Search for the cell housing the specified text and yield its (x, y) center coordinate. 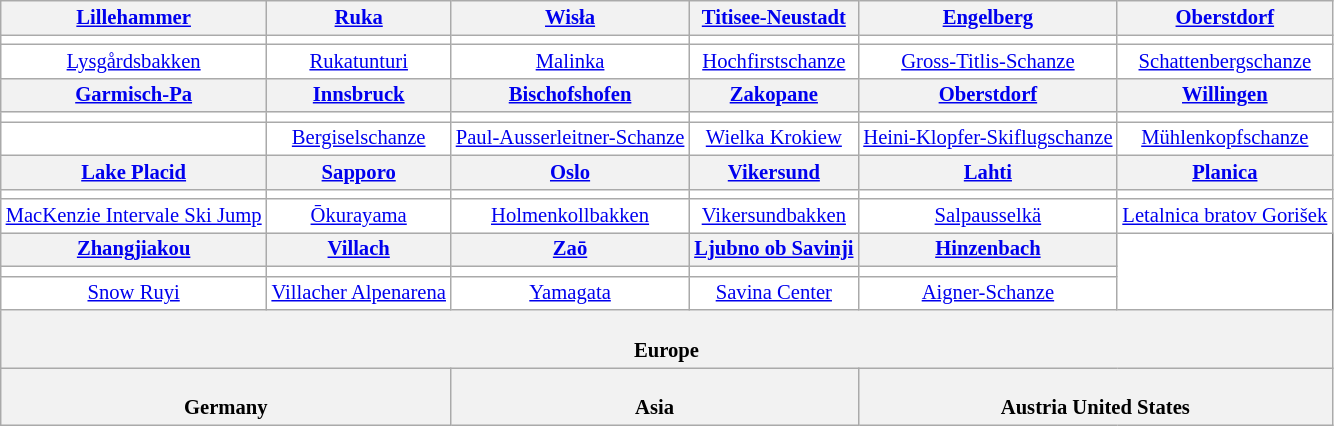
Savina Center (774, 293)
Zakopane (774, 95)
Gross-Titlis-Schanze (988, 61)
Garmisch-Pa (134, 95)
Paul-Ausserleitner-Schanze (570, 138)
Oslo (570, 172)
Malinka (570, 61)
Letalnica bratov Gorišek (1224, 215)
MacKenzie Intervale Ski Jump (134, 215)
Wielka Krokiew (774, 138)
Asia (655, 396)
Zaō (570, 249)
Bergiselschanze (359, 138)
Vikersundbakken (774, 215)
Ōkurayama (359, 215)
Vikersund (774, 172)
Lake Placid (134, 172)
Lysgårdsbakken (134, 61)
Titisee-Neustadt (774, 17)
Europe (666, 339)
Innsbruck (359, 95)
Bischofshofen (570, 95)
Lahti (988, 172)
Planica (1224, 172)
Germany (226, 396)
Wisła (570, 17)
Ljubno ob Savinji (774, 249)
Snow Ruyi (134, 293)
Schattenbergschanze (1224, 61)
Ruka (359, 17)
Mühlenkopfschanze (1224, 138)
Holmenkollbakken (570, 215)
Villacher Alpenarena (359, 293)
Hinzenbach (988, 249)
Willingen (1224, 95)
Rukatunturi (359, 61)
Aigner-Schanze (988, 293)
Hochfirstschanze (774, 61)
Salpausselkä (988, 215)
Engelberg (988, 17)
Austria United States (1095, 396)
Villach (359, 249)
Zhangjiakou (134, 249)
Lillehammer (134, 17)
Sapporo (359, 172)
Yamagata (570, 293)
Heini-Klopfer-Skiflugschanze (988, 138)
